From the cell containing the given text, extract its center point as (X, Y) coordinate. 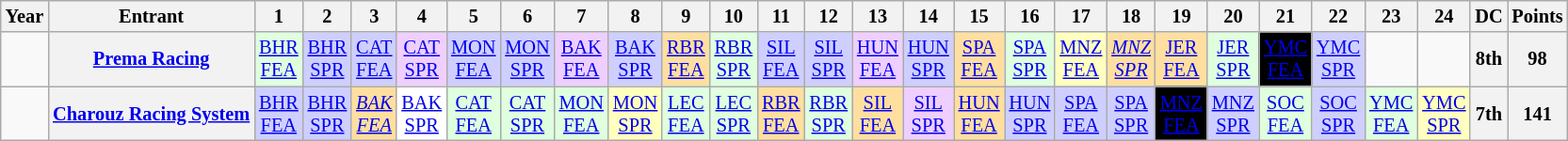
Points (1538, 16)
Year (24, 16)
SOCFEA (1285, 114)
17 (1081, 16)
18 (1131, 16)
19 (1181, 16)
SOCSPR (1338, 114)
7 (582, 16)
9 (686, 16)
10 (734, 16)
11 (781, 16)
16 (1029, 16)
3 (374, 16)
141 (1538, 114)
22 (1338, 16)
8th (1488, 59)
13 (878, 16)
Entrant (151, 16)
JERFEA (1181, 59)
LECSPR (734, 114)
DC (1488, 16)
14 (929, 16)
6 (527, 16)
1 (279, 16)
Prema Racing (151, 59)
4 (422, 16)
24 (1444, 16)
7th (1488, 114)
20 (1234, 16)
98 (1538, 59)
12 (829, 16)
8 (635, 16)
23 (1391, 16)
Charouz Racing System (151, 114)
2 (328, 16)
LECFEA (686, 114)
5 (473, 16)
15 (979, 16)
21 (1285, 16)
JERSPR (1234, 59)
